Search for the cell housing the specified text and yield its [x, y] center coordinate. 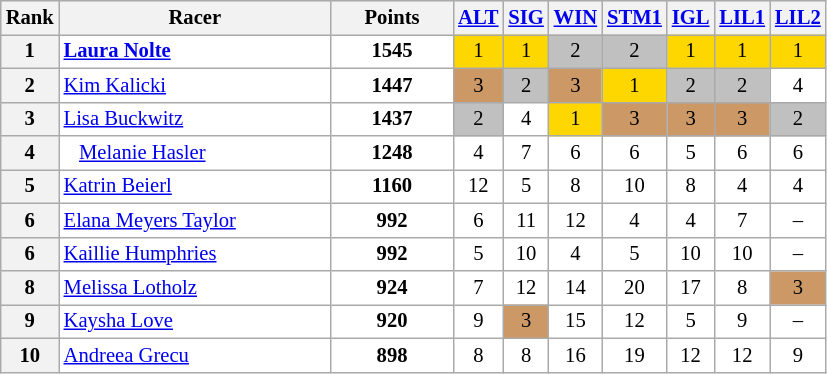
924 [392, 287]
LIL2 [798, 17]
Points [392, 17]
IGL [691, 17]
Kaillie Humphries [195, 254]
Katrin Beierl [195, 186]
Elana Meyers Taylor [195, 220]
16 [576, 355]
1437 [392, 119]
1447 [392, 85]
Andreea Grecu [195, 355]
920 [392, 321]
Lisa Buckwitz [195, 119]
11 [526, 220]
Kaysha Love [195, 321]
SIG [526, 17]
20 [634, 287]
1545 [392, 51]
19 [634, 355]
17 [691, 287]
STM1 [634, 17]
Laura Nolte [195, 51]
898 [392, 355]
Racer [195, 17]
1248 [392, 153]
14 [576, 287]
Melissa Lotholz [195, 287]
Melanie Hasler [195, 153]
1160 [392, 186]
15 [576, 321]
Kim Kalicki [195, 85]
LIL1 [742, 17]
WIN [576, 17]
ALT [478, 17]
Rank [30, 17]
